Detect which cell encompasses the target text, then output its (X, Y) center coordinate. 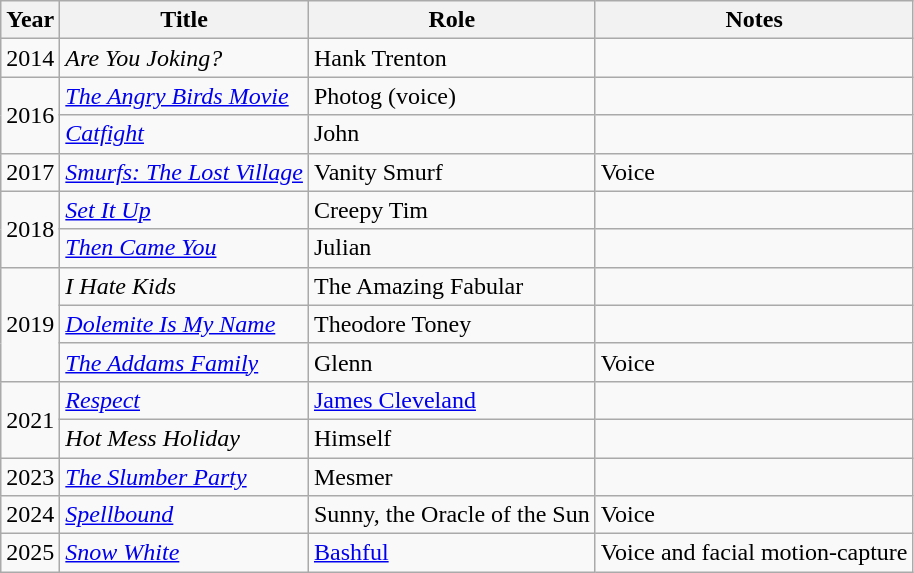
Bashful (452, 553)
Creepy Tim (452, 210)
The Angry Birds Movie (184, 96)
Snow White (184, 553)
Role (452, 20)
Respect (184, 400)
Voice and facial motion-capture (754, 553)
Hot Mess Holiday (184, 438)
The Slumber Party (184, 477)
2019 (30, 324)
The Amazing Fabular (452, 286)
2016 (30, 115)
2023 (30, 477)
2024 (30, 515)
2018 (30, 229)
Himself (452, 438)
Then Came You (184, 248)
Catfight (184, 134)
2017 (30, 172)
2021 (30, 419)
Mesmer (452, 477)
2014 (30, 58)
Year (30, 20)
Theodore Toney (452, 324)
Sunny, the Oracle of the Sun (452, 515)
Hank Trenton (452, 58)
James Cleveland (452, 400)
Vanity Smurf (452, 172)
Julian (452, 248)
Photog (voice) (452, 96)
Set It Up (184, 210)
Dolemite Is My Name (184, 324)
Title (184, 20)
Smurfs: The Lost Village (184, 172)
Are You Joking? (184, 58)
The Addams Family (184, 362)
Spellbound (184, 515)
Notes (754, 20)
2025 (30, 553)
Glenn (452, 362)
I Hate Kids (184, 286)
John (452, 134)
